Scan for the cell matching the given text and deliver its [X, Y] coordinate at center. 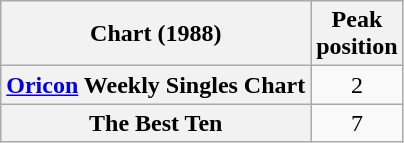
The Best Ten [156, 123]
Chart (1988) [156, 34]
7 [357, 123]
2 [357, 85]
Oricon Weekly Singles Chart [156, 85]
Peakposition [357, 34]
